Find where the given text appears and provide that cell's center as (X, Y) coordinate. 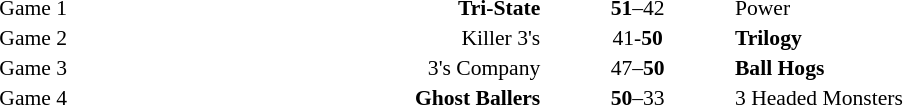
41-50 (638, 38)
Killer 3's (306, 38)
47–50 (638, 68)
3's Company (306, 68)
